Pinpoint the cell where the given text exists, returning its (X, Y) midpoint coordinate. 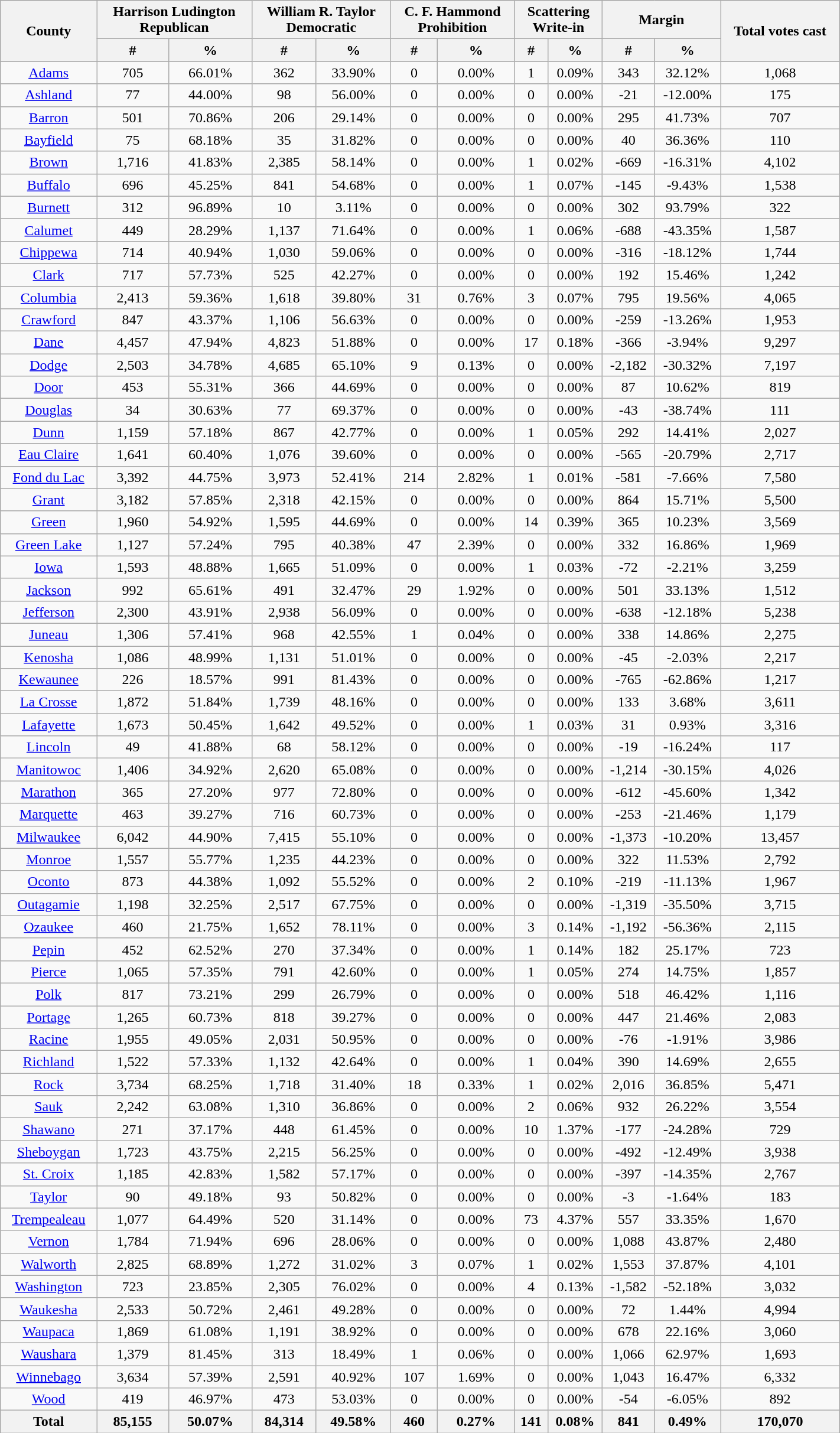
-38.74% (688, 410)
1,076 (284, 455)
51.88% (353, 343)
Pepin (48, 949)
847 (133, 320)
1,665 (284, 567)
5,238 (780, 612)
Kewaunee (48, 680)
Richland (48, 1062)
Eau Claire (48, 455)
49.58% (353, 1422)
1,595 (284, 522)
1,185 (133, 1174)
Barron (48, 118)
Lincoln (48, 747)
1,967 (780, 882)
-19 (629, 747)
33.13% (688, 590)
557 (629, 1219)
2,275 (780, 634)
Columbia (48, 297)
1,522 (133, 1062)
678 (629, 1331)
1,265 (133, 1017)
55.77% (210, 859)
1,342 (780, 792)
41.83% (210, 162)
3,734 (133, 1084)
1,718 (284, 1084)
1,242 (780, 275)
2,938 (284, 612)
-12.49% (688, 1152)
65.10% (353, 365)
50.72% (210, 1309)
1,066 (629, 1354)
Green (48, 522)
717 (133, 275)
64.49% (210, 1219)
4,457 (133, 343)
2.39% (476, 545)
1,086 (133, 657)
57.17% (353, 1174)
1,159 (133, 432)
2,385 (284, 162)
55.31% (210, 387)
1,406 (133, 770)
1,969 (780, 545)
Monroe (48, 859)
1,217 (780, 680)
44.75% (210, 477)
453 (133, 387)
34.78% (210, 365)
270 (284, 949)
81.45% (210, 1354)
714 (133, 252)
48.99% (210, 657)
473 (284, 1399)
2,413 (133, 297)
3,634 (133, 1377)
County (48, 31)
3,032 (780, 1287)
43.37% (210, 320)
-669 (629, 162)
52.41% (353, 477)
-2.21% (688, 567)
2,115 (780, 927)
4,685 (284, 365)
192 (629, 275)
35 (284, 140)
817 (133, 994)
312 (133, 207)
47.94% (210, 343)
0.27% (476, 1422)
Taylor (48, 1197)
68.18% (210, 140)
2,318 (284, 500)
-1,319 (629, 904)
-397 (629, 1174)
2,517 (284, 904)
St. Croix (48, 1174)
37.17% (210, 1129)
864 (629, 500)
Burnett (48, 207)
18.57% (210, 680)
34 (133, 410)
-11.13% (688, 882)
36.85% (688, 1084)
1,272 (284, 1264)
21.75% (210, 927)
-581 (629, 477)
Douglas (48, 410)
419 (133, 1399)
295 (629, 118)
Kenosha (48, 657)
Door (48, 387)
31.82% (353, 140)
2,027 (780, 432)
-14.35% (688, 1174)
Clark (48, 275)
-3.94% (688, 343)
1,235 (284, 859)
1,131 (284, 657)
9 (414, 365)
37.87% (688, 1264)
Outagamie (48, 904)
Milwaukee (48, 837)
7,415 (284, 837)
343 (629, 73)
47 (414, 545)
1,065 (133, 972)
1,553 (629, 1264)
39.80% (353, 297)
716 (284, 815)
Winnebago (48, 1377)
-21.46% (688, 815)
2,655 (780, 1062)
226 (133, 680)
-72 (629, 567)
-492 (629, 1152)
Lafayette (48, 725)
1,379 (133, 1354)
818 (284, 1017)
206 (284, 118)
111 (780, 410)
57.33% (210, 1062)
73 (532, 1219)
4,823 (284, 343)
-54 (629, 1399)
Harrison LudingtonRepublican (175, 20)
7,580 (780, 477)
62.97% (688, 1354)
Jackson (48, 590)
Dodge (48, 365)
49.18% (210, 1197)
40.94% (210, 252)
-7.66% (688, 477)
0.01% (575, 477)
2,016 (629, 1084)
271 (133, 1129)
0.39% (575, 522)
Green Lake (48, 545)
28.06% (353, 1242)
1,872 (133, 702)
3,569 (780, 522)
Jefferson (48, 612)
Trempealeau (48, 1219)
3,259 (780, 567)
1,030 (284, 252)
32.47% (353, 590)
Manitowoc (48, 770)
30.63% (210, 410)
Ashland (48, 95)
Dunn (48, 432)
-21 (629, 95)
10.62% (688, 387)
40.92% (353, 1377)
57.85% (210, 500)
932 (629, 1107)
-316 (629, 252)
Shawano (48, 1129)
Polk (48, 994)
42.77% (353, 432)
2,217 (780, 657)
-3 (629, 1197)
447 (629, 1017)
44.00% (210, 95)
Pierce (48, 972)
-24.28% (688, 1129)
0.49% (688, 1422)
69.37% (353, 410)
76.02% (353, 1287)
27.20% (210, 792)
1,512 (780, 590)
50.07% (210, 1422)
2,717 (780, 455)
1,642 (284, 725)
68 (284, 747)
-1,582 (629, 1287)
-56.36% (688, 927)
705 (133, 73)
1,088 (629, 1242)
32.12% (688, 73)
49.52% (353, 725)
-145 (629, 185)
57.39% (210, 1377)
48.16% (353, 702)
313 (284, 1354)
1,693 (780, 1354)
1,137 (284, 230)
25.17% (688, 949)
Total votes cast (780, 31)
-13.26% (688, 320)
60.40% (210, 455)
Adams (48, 73)
1,068 (780, 73)
2,533 (133, 1309)
1,673 (133, 725)
72 (629, 1309)
-565 (629, 455)
58.14% (353, 162)
1,716 (133, 162)
57.24% (210, 545)
49.05% (210, 1040)
62.52% (210, 949)
26.79% (353, 994)
33.90% (353, 73)
Calumet (48, 230)
968 (284, 634)
1,955 (133, 1040)
4.37% (575, 1219)
3.11% (353, 207)
53.03% (353, 1399)
729 (780, 1129)
16.47% (688, 1377)
42.27% (353, 275)
45.25% (210, 185)
37.34% (353, 949)
55.52% (353, 882)
33.35% (688, 1219)
29.14% (353, 118)
71.94% (210, 1242)
4 (532, 1287)
68.25% (210, 1084)
3,715 (780, 904)
707 (780, 118)
46.97% (210, 1399)
-6.05% (688, 1399)
14.69% (688, 1062)
1,106 (284, 320)
2,215 (284, 1152)
66.01% (210, 73)
-10.20% (688, 837)
1,092 (284, 882)
46.42% (688, 994)
44.38% (210, 882)
-12.00% (688, 95)
2,083 (780, 1017)
2.82% (476, 477)
63.08% (210, 1107)
21.46% (688, 1017)
4,065 (780, 297)
1,191 (284, 1331)
2,767 (780, 1174)
1,739 (284, 702)
93 (284, 1197)
991 (284, 680)
75 (133, 140)
1,116 (780, 994)
Chippewa (48, 252)
-1,192 (629, 927)
Grant (48, 500)
332 (629, 545)
31.14% (353, 1219)
1,587 (780, 230)
3,060 (780, 1331)
0.76% (476, 297)
36.86% (353, 1107)
61.08% (210, 1331)
Marquette (48, 815)
81.43% (353, 680)
Vernon (48, 1242)
C. F. HammondProhibition (452, 20)
791 (284, 972)
57.41% (210, 634)
57.18% (210, 432)
-765 (629, 680)
-366 (629, 343)
338 (629, 634)
42.15% (353, 500)
-253 (629, 815)
90 (133, 1197)
58.12% (353, 747)
-1,373 (629, 837)
40 (629, 140)
1,043 (629, 1377)
96.89% (210, 207)
11.53% (688, 859)
3,392 (133, 477)
4,026 (780, 770)
1,670 (780, 1219)
520 (284, 1219)
La Crosse (48, 702)
Marathon (48, 792)
2,300 (133, 612)
867 (284, 432)
1,582 (284, 1174)
175 (780, 95)
William R. TaylorDemocratic (321, 20)
5,500 (780, 500)
7,197 (780, 365)
-18.12% (688, 252)
1,132 (284, 1062)
1,127 (133, 545)
6,332 (780, 1377)
56.09% (353, 612)
2,503 (133, 365)
42.60% (353, 972)
44.90% (210, 837)
59.36% (210, 297)
23.85% (210, 1287)
61.45% (353, 1129)
18.49% (353, 1354)
2,031 (284, 1040)
3,182 (133, 500)
31.02% (353, 1264)
1,784 (133, 1242)
51.84% (210, 702)
32.25% (210, 904)
6,042 (133, 837)
182 (629, 949)
57.73% (210, 275)
-12.18% (688, 612)
141 (532, 1422)
4,101 (780, 1264)
Oconto (48, 882)
14.75% (688, 972)
1,723 (133, 1152)
977 (284, 792)
72.80% (353, 792)
1.44% (688, 1309)
Sauk (48, 1107)
449 (133, 230)
170,070 (780, 1422)
71.64% (353, 230)
1,652 (284, 927)
Bayfield (48, 140)
1,960 (133, 522)
4,102 (780, 162)
-612 (629, 792)
1,641 (133, 455)
55.10% (353, 837)
Rock (48, 1084)
Iowa (48, 567)
Walworth (48, 1264)
Fond du Lac (48, 477)
Waukesha (48, 1309)
2,792 (780, 859)
1,857 (780, 972)
-43.35% (688, 230)
Crawford (48, 320)
31.40% (353, 1084)
50.95% (353, 1040)
36.36% (688, 140)
214 (414, 477)
65.08% (353, 770)
2,591 (284, 1377)
292 (629, 432)
2,480 (780, 1242)
2,620 (284, 770)
Wood (48, 1399)
1,538 (780, 185)
362 (284, 73)
41.88% (210, 747)
68.89% (210, 1264)
0.10% (575, 882)
-177 (629, 1129)
98 (284, 95)
-688 (629, 230)
0.33% (476, 1084)
302 (629, 207)
51.09% (353, 567)
525 (284, 275)
4,994 (780, 1309)
1,618 (284, 297)
366 (284, 387)
17 (532, 343)
518 (629, 994)
-1.91% (688, 1040)
-2,182 (629, 365)
43.87% (688, 1242)
-76 (629, 1040)
ScatteringWrite-in (559, 20)
-219 (629, 882)
1,077 (133, 1219)
-1,214 (629, 770)
1,744 (780, 252)
992 (133, 590)
Sheboygan (48, 1152)
28.29% (210, 230)
57.35% (210, 972)
56.63% (353, 320)
117 (780, 747)
93.79% (688, 207)
70.86% (210, 118)
14 (532, 522)
42.83% (210, 1174)
1,869 (133, 1331)
-30.32% (688, 365)
-16.24% (688, 747)
67.75% (353, 904)
-30.15% (688, 770)
Brown (48, 162)
0.18% (575, 343)
1.37% (575, 1129)
491 (284, 590)
1,557 (133, 859)
463 (133, 815)
Margin (662, 20)
Waushara (48, 1354)
1,306 (133, 634)
Ozaukee (48, 927)
Juneau (48, 634)
1,179 (780, 815)
9,297 (780, 343)
183 (780, 1197)
274 (629, 972)
873 (133, 882)
-638 (629, 612)
3,938 (780, 1152)
0.09% (575, 73)
84,314 (284, 1422)
38.92% (353, 1331)
43.75% (210, 1152)
49.28% (353, 1309)
42.55% (353, 634)
Racine (48, 1040)
18 (414, 1084)
44.23% (353, 859)
3,554 (780, 1107)
2,461 (284, 1309)
Portage (48, 1017)
390 (629, 1062)
107 (414, 1377)
0.08% (575, 1422)
13,457 (780, 837)
10.23% (688, 522)
299 (284, 994)
19.56% (688, 297)
51.01% (353, 657)
14.86% (688, 634)
73.21% (210, 994)
892 (780, 1399)
26.22% (688, 1107)
2,305 (284, 1287)
1.92% (476, 590)
48.88% (210, 567)
59.06% (353, 252)
56.25% (353, 1152)
2,242 (133, 1107)
54.92% (210, 522)
Washington (48, 1287)
Total (48, 1422)
50.82% (353, 1197)
-20.79% (688, 455)
2,825 (133, 1264)
65.61% (210, 590)
819 (780, 387)
5,471 (780, 1084)
-45.60% (688, 792)
56.00% (353, 95)
29 (414, 590)
16.86% (688, 545)
Dane (48, 343)
78.11% (353, 927)
22.16% (688, 1331)
-259 (629, 320)
34.92% (210, 770)
3.68% (688, 702)
41.73% (688, 118)
133 (629, 702)
49 (133, 747)
50.45% (210, 725)
1,953 (780, 320)
1,198 (133, 904)
-35.50% (688, 904)
1.69% (476, 1377)
-43 (629, 410)
15.71% (688, 500)
3,986 (780, 1040)
39.60% (353, 455)
-16.31% (688, 162)
452 (133, 949)
14.41% (688, 432)
-62.86% (688, 680)
-45 (629, 657)
Buffalo (48, 185)
42.64% (353, 1062)
-2.03% (688, 657)
Waupaca (48, 1331)
85,155 (133, 1422)
43.91% (210, 612)
40.38% (353, 545)
-9.43% (688, 185)
1,593 (133, 567)
15.46% (688, 275)
110 (780, 140)
-52.18% (688, 1287)
54.68% (353, 185)
3,611 (780, 702)
87 (629, 387)
1,310 (284, 1107)
3,316 (780, 725)
3,973 (284, 477)
448 (284, 1129)
-1.64% (688, 1197)
0.93% (688, 725)
